From the cell containing the given text, extract its center point as [x, y] coordinate. 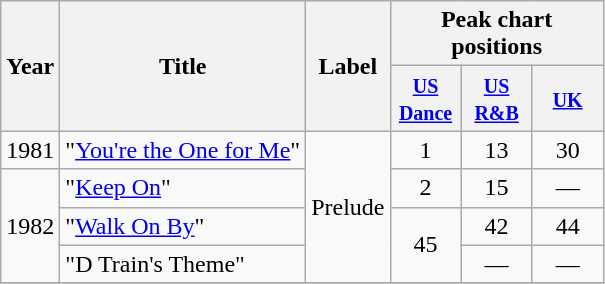
UK [568, 98]
Peak chart positions [496, 34]
45 [426, 245]
US Dance [426, 98]
30 [568, 150]
42 [496, 226]
"Walk On By" [183, 226]
44 [568, 226]
15 [496, 188]
Label [348, 66]
1981 [30, 150]
1982 [30, 226]
2 [426, 188]
Title [183, 66]
"D Train's Theme" [183, 264]
— [568, 188]
US R&B [496, 98]
1 [426, 150]
"Keep On" [183, 188]
"You're the One for Me" [183, 150]
13 [496, 150]
Year [30, 66]
Prelude [348, 207]
